Extract the (x, y) coordinate from the center of the cell holding the provided text.  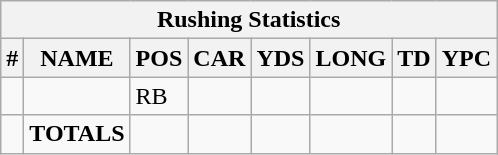
TOTALS (77, 134)
# (12, 58)
POS (159, 58)
CAR (220, 58)
NAME (77, 58)
TD (414, 58)
Rushing Statistics (249, 20)
RB (159, 96)
LONG (351, 58)
YPC (466, 58)
YDS (280, 58)
